Determine the (X, Y) coordinate at the center of the cell enclosing the given text.  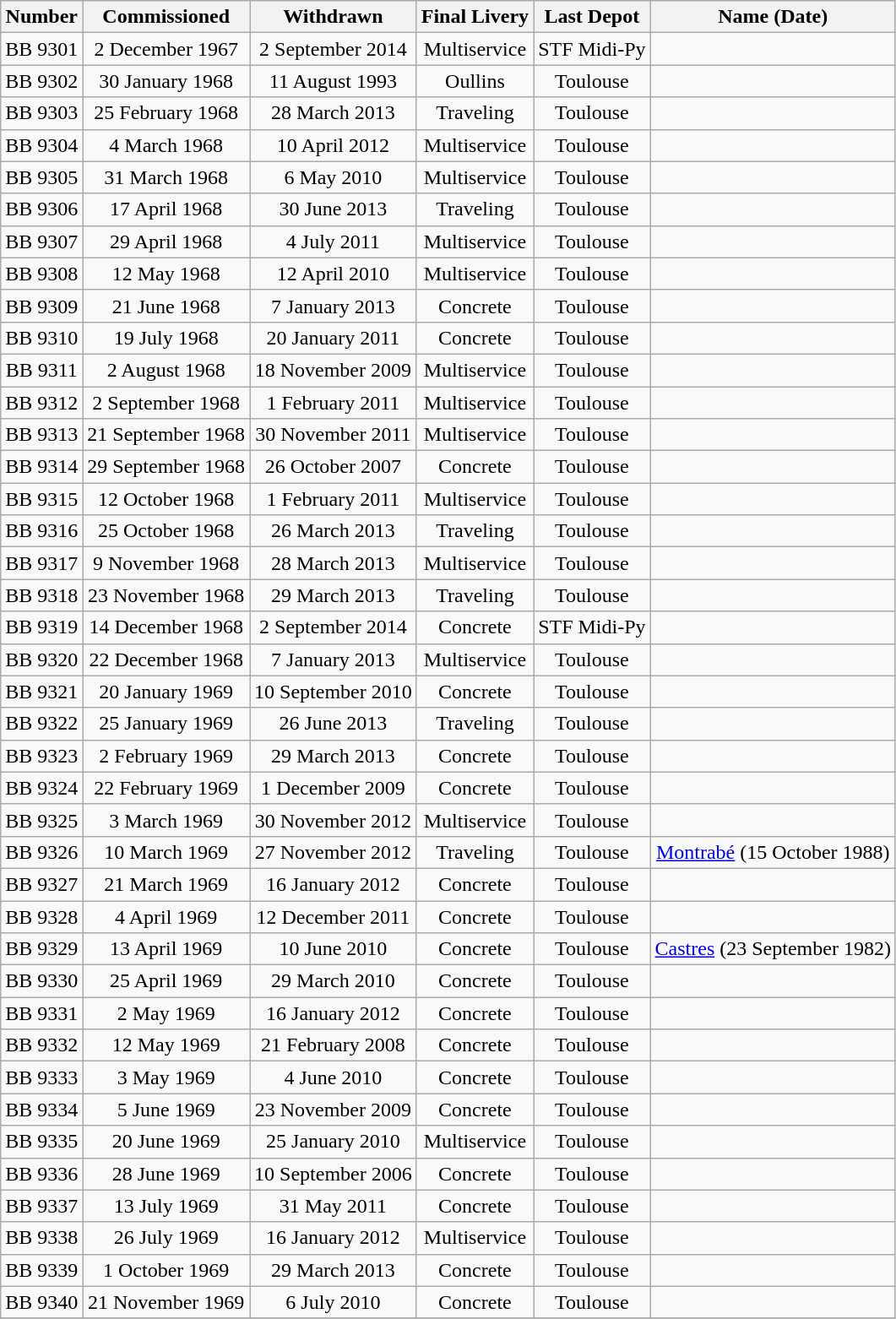
12 May 1968 (166, 274)
BB 9332 (42, 1045)
5 June 1969 (166, 1110)
BB 9329 (42, 949)
BB 9312 (42, 403)
25 January 2010 (334, 1142)
Withdrawn (334, 17)
1 December 2009 (334, 788)
BB 9325 (42, 820)
BB 9333 (42, 1077)
13 July 1969 (166, 1206)
BB 9323 (42, 756)
BB 9316 (42, 531)
BB 9326 (42, 852)
BB 9306 (42, 209)
Final Livery (475, 17)
4 March 1968 (166, 145)
12 December 2011 (334, 916)
BB 9315 (42, 499)
12 April 2010 (334, 274)
BB 9317 (42, 563)
BB 9330 (42, 981)
Oullins (475, 81)
Number (42, 17)
4 June 2010 (334, 1077)
22 December 1968 (166, 659)
25 October 1968 (166, 531)
20 June 1969 (166, 1142)
6 May 2010 (334, 177)
12 October 1968 (166, 499)
Commissioned (166, 17)
21 March 1969 (166, 884)
22 February 1969 (166, 788)
4 July 2011 (334, 242)
21 September 1968 (166, 435)
BB 9318 (42, 595)
BB 9331 (42, 1013)
30 June 2013 (334, 209)
BB 9337 (42, 1206)
BB 9302 (42, 81)
BB 9313 (42, 435)
23 November 2009 (334, 1110)
2 May 1969 (166, 1013)
14 December 1968 (166, 627)
12 May 1969 (166, 1045)
BB 9336 (42, 1174)
2 September 1968 (166, 403)
26 October 2007 (334, 467)
11 August 1993 (334, 81)
30 January 1968 (166, 81)
BB 9335 (42, 1142)
25 April 1969 (166, 981)
10 April 2012 (334, 145)
BB 9307 (42, 242)
9 November 1968 (166, 563)
29 March 2010 (334, 981)
13 April 1969 (166, 949)
25 January 1969 (166, 724)
31 March 1968 (166, 177)
3 May 1969 (166, 1077)
29 September 1968 (166, 467)
18 November 2009 (334, 370)
Montrabé (15 October 1988) (773, 852)
BB 9309 (42, 306)
30 November 2012 (334, 820)
BB 9310 (42, 338)
26 June 2013 (334, 724)
BB 9305 (42, 177)
27 November 2012 (334, 852)
BB 9327 (42, 884)
25 February 1968 (166, 113)
BB 9303 (42, 113)
26 March 2013 (334, 531)
Name (Date) (773, 17)
BB 9322 (42, 724)
Castres (23 September 1982) (773, 949)
28 June 1969 (166, 1174)
BB 9301 (42, 49)
1 October 1969 (166, 1270)
31 May 2011 (334, 1206)
BB 9311 (42, 370)
BB 9308 (42, 274)
Last Depot (592, 17)
6 July 2010 (334, 1302)
26 July 1969 (166, 1238)
BB 9319 (42, 627)
2 August 1968 (166, 370)
30 November 2011 (334, 435)
BB 9340 (42, 1302)
2 February 1969 (166, 756)
4 April 1969 (166, 916)
BB 9334 (42, 1110)
3 March 1969 (166, 820)
BB 9338 (42, 1238)
19 July 1968 (166, 338)
20 January 1969 (166, 692)
23 November 1968 (166, 595)
BB 9304 (42, 145)
BB 9328 (42, 916)
BB 9339 (42, 1270)
10 June 2010 (334, 949)
BB 9321 (42, 692)
29 April 1968 (166, 242)
21 February 2008 (334, 1045)
2 December 1967 (166, 49)
17 April 1968 (166, 209)
21 November 1969 (166, 1302)
21 June 1968 (166, 306)
10 September 2006 (334, 1174)
BB 9314 (42, 467)
10 March 1969 (166, 852)
BB 9324 (42, 788)
10 September 2010 (334, 692)
20 January 2011 (334, 338)
BB 9320 (42, 659)
